Output the [X, Y] coordinate of the center of the cell containing the given text.  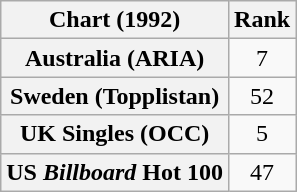
52 [262, 96]
Chart (1992) [115, 20]
Sweden (Topplistan) [115, 96]
Australia (ARIA) [115, 58]
Rank [262, 20]
US Billboard Hot 100 [115, 172]
47 [262, 172]
5 [262, 134]
UK Singles (OCC) [115, 134]
7 [262, 58]
